Determine the (x, y) coordinate at the center of the cell enclosing the given text.  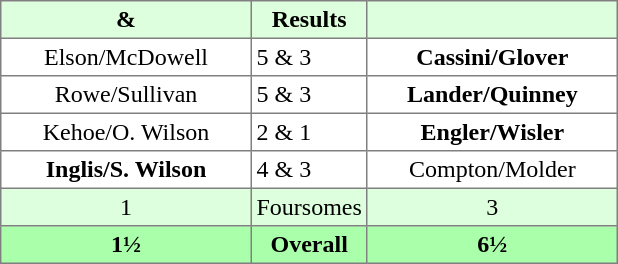
Foursomes (309, 207)
1 (126, 207)
4 & 3 (309, 170)
& (126, 20)
Engler/Wisler (492, 132)
Elson/McDowell (126, 57)
Overall (309, 245)
1½ (126, 245)
6½ (492, 245)
Compton/Molder (492, 170)
Kehoe/O. Wilson (126, 132)
Cassini/Glover (492, 57)
Rowe/Sullivan (126, 95)
Results (309, 20)
Lander/Quinney (492, 95)
3 (492, 207)
2 & 1 (309, 132)
Inglis/S. Wilson (126, 170)
